Output the (X, Y) coordinate of the center of the cell containing the given text.  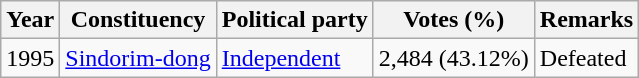
Defeated (586, 58)
Independent (294, 58)
Votes (%) (454, 20)
Sindorim-dong (138, 58)
Constituency (138, 20)
Political party (294, 20)
Year (30, 20)
1995 (30, 58)
Remarks (586, 20)
2,484 (43.12%) (454, 58)
